For the text-containing cell, return its midpoint in (X, Y) coordinate format. 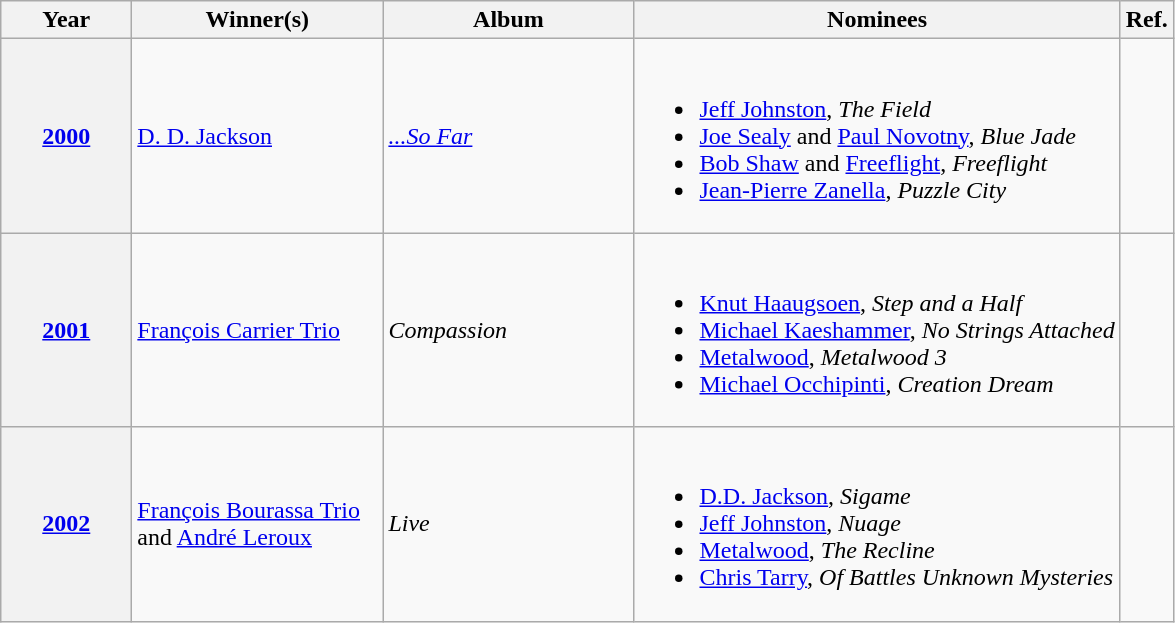
2000 (66, 136)
Nominees (877, 20)
Winner(s) (258, 20)
Album (508, 20)
François Carrier Trio (258, 330)
Knut Haaugsoen, Step and a HalfMichael Kaeshammer, No Strings AttachedMetalwood, Metalwood 3Michael Occhipinti, Creation Dream (877, 330)
D.D. Jackson, SigameJeff Johnston, NuageMetalwood, The ReclineChris Tarry, Of Battles Unknown Mysteries (877, 524)
Compassion (508, 330)
2002 (66, 524)
François Bourassa Trio and André Leroux (258, 524)
...So Far (508, 136)
Year (66, 20)
D. D. Jackson (258, 136)
Jeff Johnston, The FieldJoe Sealy and Paul Novotny, Blue JadeBob Shaw and Freeflight, FreeflightJean-Pierre Zanella, Puzzle City (877, 136)
2001 (66, 330)
Ref. (1146, 20)
Live (508, 524)
